Detect which cell encompasses the target text, then output its [x, y] center coordinate. 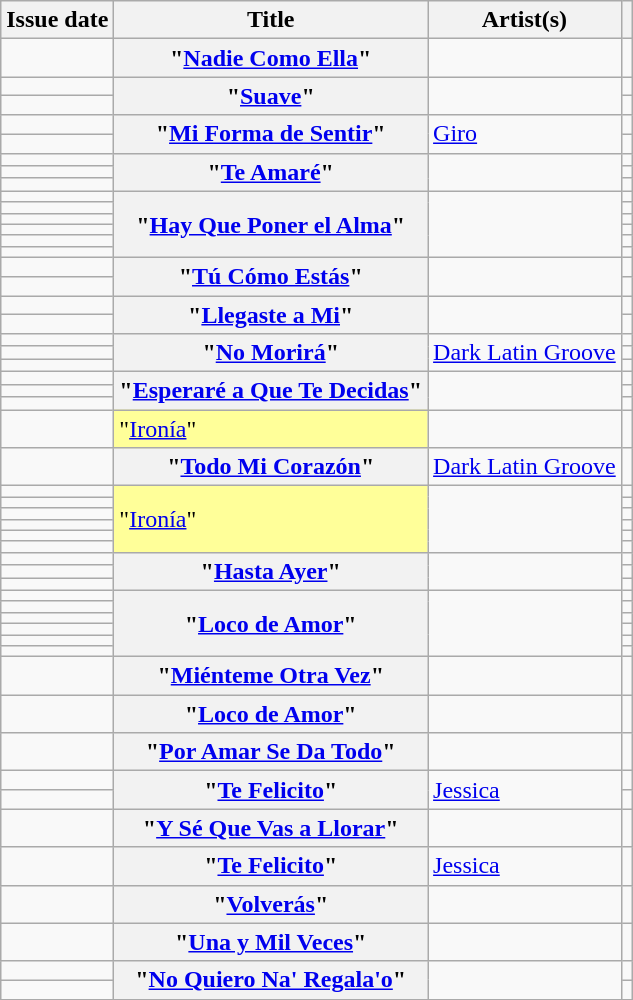
"No Quiero Na' Regala'o" [271, 980]
"Hay Que Poner el Alma" [271, 224]
"Y Sé Que Vas a Llorar" [271, 828]
"Llegaste a Mi" [271, 315]
"Nadie Como Ella" [271, 58]
Artist(s) [525, 20]
"Volverás" [271, 904]
"Mi Forma de Sentir" [271, 134]
"Hasta Ayer" [271, 571]
"Tú Cómo Estás" [271, 276]
Issue date [58, 20]
"Por Amar Se Da Todo" [271, 752]
"Te Amaré" [271, 172]
"No Morirá" [271, 353]
"Todo Mi Corazón" [271, 467]
Title [271, 20]
"Esperaré a Que Te Decidas" [271, 391]
"Una y Mil Veces" [271, 942]
"Miénteme Otra Vez" [271, 676]
Giro [525, 134]
"Suave" [271, 96]
